Locate the cell with the specified text and output its [x, y] center coordinate. 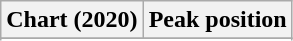
Chart (2020) [72, 20]
Peak position [218, 20]
